Find where the given text appears and provide that cell's center as (x, y) coordinate. 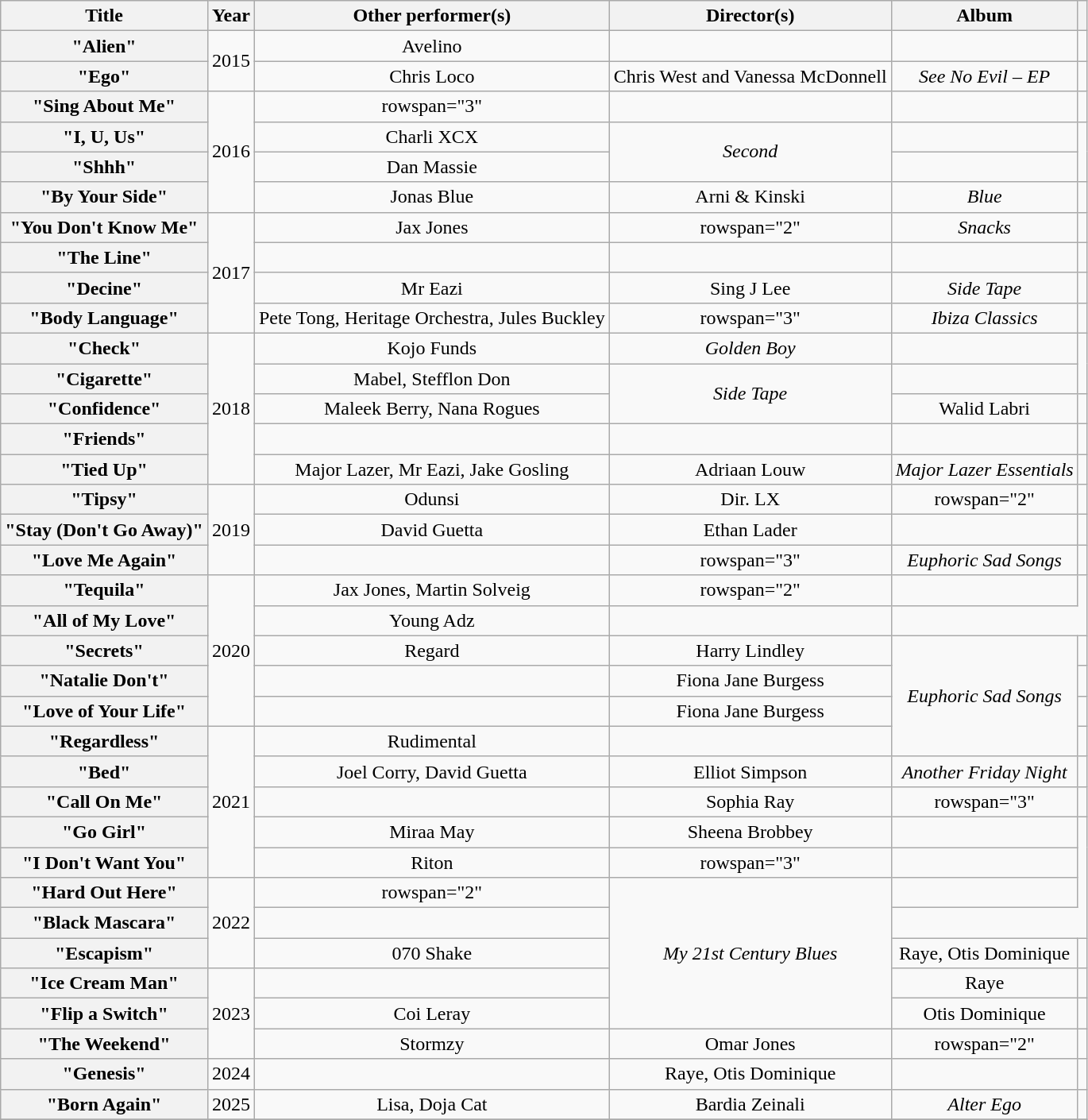
"Sing About Me" (105, 106)
Jax Jones, Martin Solveig (432, 590)
Album (985, 16)
Jonas Blue (432, 197)
"Shhh" (105, 167)
"Tequila" (105, 590)
"By Your Side" (105, 197)
"I, U, Us" (105, 137)
Harry Lindley (750, 651)
Dan Massie (432, 167)
Raye (985, 983)
Golden Boy (750, 348)
"Love Me Again" (105, 560)
"Friends" (105, 439)
Director(s) (750, 16)
Second (750, 152)
Miraa May (432, 832)
Mabel, Stefflon Don (432, 379)
"Black Mascara" (105, 923)
070 Shake (432, 953)
Other performer(s) (432, 16)
"Tied Up" (105, 469)
2018 (230, 408)
Maleek Berry, Nana Rogues (432, 409)
"The Weekend" (105, 1044)
2021 (230, 801)
"Bed" (105, 771)
"The Line" (105, 257)
"Go Girl" (105, 832)
Coi Leray (432, 1014)
2015 (230, 61)
Ethan Lader (750, 530)
"Escapism" (105, 953)
"Genesis" (105, 1074)
Chris West and Vanessa McDonnell (750, 76)
"All of My Love" (105, 620)
2016 (230, 152)
Rudimental (432, 741)
"Check" (105, 348)
Young Adz (432, 620)
2025 (230, 1104)
Charli XCX (432, 137)
2022 (230, 923)
Kojo Funds (432, 348)
"Natalie Don't" (105, 681)
Chris Loco (432, 76)
2023 (230, 1014)
Ibiza Classics (985, 318)
"You Don't Know Me" (105, 227)
Avelino (432, 46)
Adriaan Louw (750, 469)
My 21st Century Blues (750, 953)
"Regardless" (105, 741)
"Born Again" (105, 1104)
Alter Ego (985, 1104)
Snacks (985, 227)
"Body Language" (105, 318)
2017 (230, 272)
Riton (432, 862)
Stormzy (432, 1044)
Otis Dominique (985, 1014)
Pete Tong, Heritage Orchestra, Jules Buckley (432, 318)
David Guetta (432, 530)
Major Lazer Essentials (985, 469)
Title (105, 16)
"Secrets" (105, 651)
"Cigarette" (105, 379)
"I Don't Want You" (105, 862)
Year (230, 16)
"Alien" (105, 46)
Omar Jones (750, 1044)
"Decine" (105, 288)
"Ice Cream Man" (105, 983)
Joel Corry, David Guetta (432, 771)
"Call On Me" (105, 801)
2024 (230, 1074)
Mr Eazi (432, 288)
"Ego" (105, 76)
"Hard Out Here" (105, 893)
Odunsi (432, 500)
"Flip a Switch" (105, 1014)
Sheena Brobbey (750, 832)
Lisa, Doja Cat (432, 1104)
Regard (432, 651)
Blue (985, 197)
Arni & Kinski (750, 197)
Sing J Lee (750, 288)
2020 (230, 651)
Major Lazer, Mr Eazi, Jake Gosling (432, 469)
"Tipsy" (105, 500)
"Stay (Don't Go Away)" (105, 530)
Jax Jones (432, 227)
"Love of Your Life" (105, 711)
Dir. LX (750, 500)
Walid Labri (985, 409)
See No Evil – EP (985, 76)
Sophia Ray (750, 801)
Another Friday Night (985, 771)
"Confidence" (105, 409)
2019 (230, 530)
Elliot Simpson (750, 771)
Bardia Zeinali (750, 1104)
